Capture the cell that displays the provided text and extract its (X, Y) central coordinate. 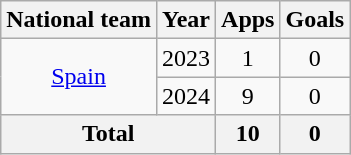
Goals (315, 20)
Year (186, 20)
Total (108, 134)
10 (248, 134)
2023 (186, 58)
Apps (248, 20)
9 (248, 96)
Spain (79, 77)
2024 (186, 96)
National team (79, 20)
1 (248, 58)
